Determine the [X, Y] coordinate at the center of the cell enclosing the given text.  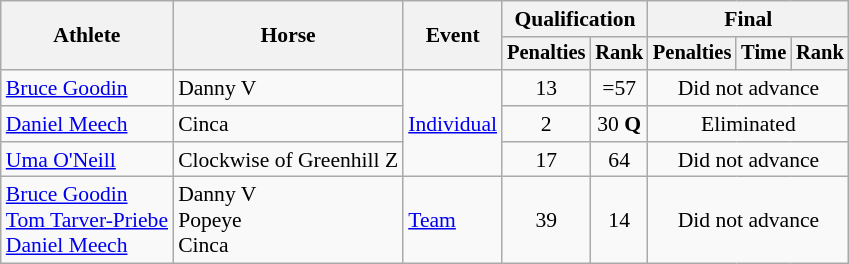
Team [452, 220]
Event [452, 36]
17 [546, 160]
Time [764, 54]
Individual [452, 124]
13 [546, 88]
39 [546, 220]
Danny V [288, 88]
Danny VPopeyeCinca [288, 220]
Horse [288, 36]
64 [619, 160]
Clockwise of Greenhill Z [288, 160]
Eliminated [748, 124]
Bruce GoodinTom Tarver-PriebeDaniel Meech [87, 220]
14 [619, 220]
Uma O'Neill [87, 160]
2 [546, 124]
=57 [619, 88]
Daniel Meech [87, 124]
30 Q [619, 124]
Athlete [87, 36]
Cinca [288, 124]
Bruce Goodin [87, 88]
Qualification [575, 19]
Final [748, 19]
